Return [x, y] of the center of cell containing provided text 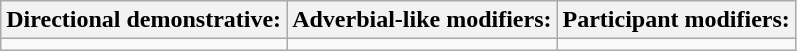
Participant modifiers: [676, 20]
Adverbial-like modifiers: [422, 20]
Directional demonstrative: [144, 20]
